Extract the (X, Y) coordinate from the center of the cell holding the provided text.  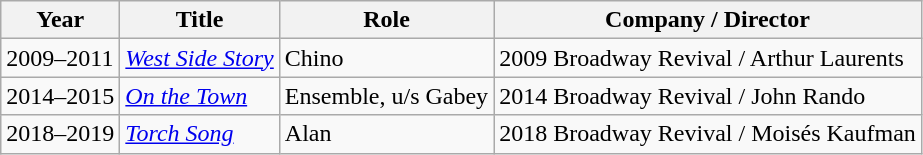
2014–2015 (60, 96)
Year (60, 20)
2014 Broadway Revival / John Rando (708, 96)
2009–2011 (60, 58)
Role (386, 20)
Company / Director (708, 20)
Title (200, 20)
West Side Story (200, 58)
2009 Broadway Revival / Arthur Laurents (708, 58)
Alan (386, 134)
Ensemble, u/s Gabey (386, 96)
On the Town (200, 96)
2018 Broadway Revival / Moisés Kaufman (708, 134)
Torch Song (200, 134)
2018–2019 (60, 134)
Chino (386, 58)
